Detect which cell encompasses the target text, then output its [x, y] center coordinate. 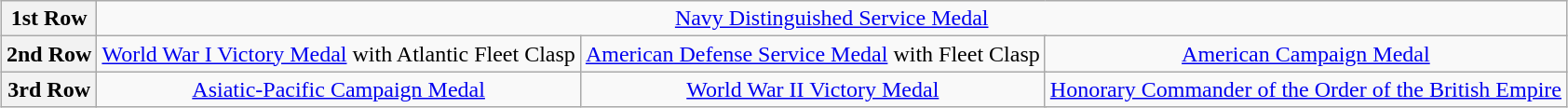
Honorary Commander of the Order of the British Empire [1305, 89]
Navy Distinguished Service Medal [832, 19]
3rd Row [48, 89]
Asiatic-Pacific Campaign Medal [339, 89]
World War II Victory Medal [812, 89]
American Campaign Medal [1305, 54]
2nd Row [48, 54]
1st Row [48, 19]
American Defense Service Medal with Fleet Clasp [812, 54]
World War I Victory Medal with Atlantic Fleet Clasp [339, 54]
